Search for the cell housing the specified text and yield its (x, y) center coordinate. 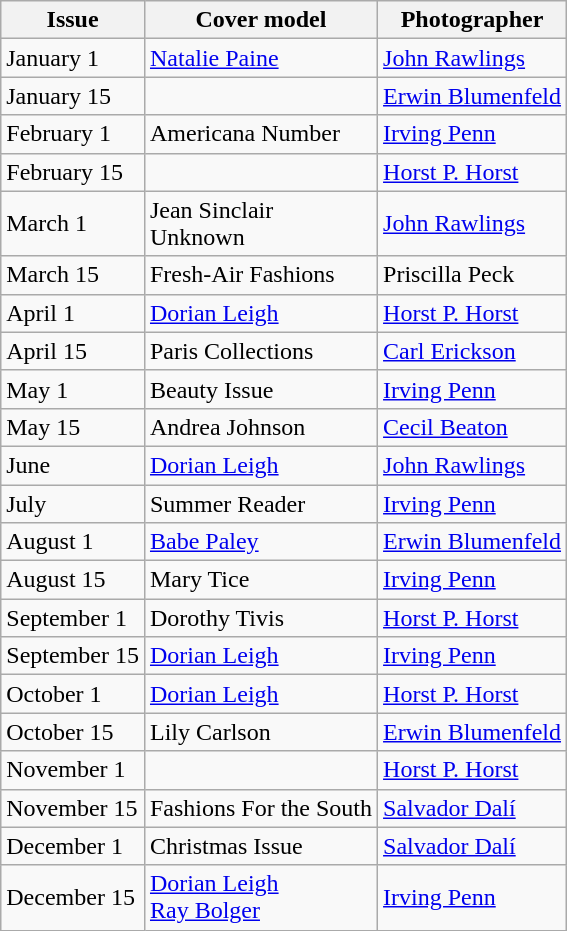
December 15 (73, 898)
Photographer (472, 20)
August 15 (73, 580)
Fresh-Air Fashions (260, 275)
March 15 (73, 275)
December 1 (73, 846)
February 15 (73, 172)
Paris Collections (260, 351)
January 1 (73, 58)
Fashions For the South (260, 808)
Dorian LeighRay Bolger (260, 898)
Summer Reader (260, 503)
Christmas Issue (260, 846)
September 1 (73, 618)
January 15 (73, 96)
May 1 (73, 389)
February 1 (73, 134)
Babe Paley (260, 542)
Carl Erickson (472, 351)
September 15 (73, 656)
Jean SinclairUnknown (260, 224)
March 1 (73, 224)
June (73, 465)
October 15 (73, 732)
April 15 (73, 351)
November 1 (73, 770)
November 15 (73, 808)
Americana Number (260, 134)
Cecil Beaton (472, 427)
August 1 (73, 542)
October 1 (73, 694)
Natalie Paine (260, 58)
April 1 (73, 313)
Beauty Issue (260, 389)
Dorothy Tivis (260, 618)
Lily Carlson (260, 732)
Andrea Johnson (260, 427)
May 15 (73, 427)
Issue (73, 20)
Mary Tice (260, 580)
Priscilla Peck (472, 275)
Cover model (260, 20)
July (73, 503)
